Extract the (X, Y) coordinate from the center of the cell holding the provided text.  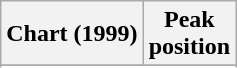
Chart (1999) (72, 34)
Peakposition (189, 34)
